Identify which cell holds the provided text, then report its [x, y] central coordinate. 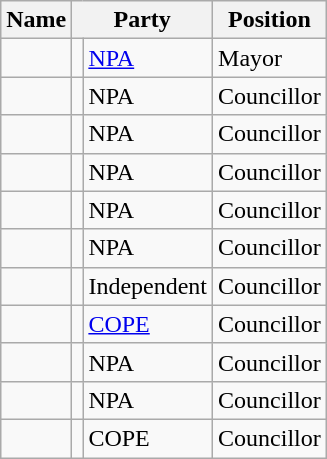
Independent [148, 286]
Position [270, 20]
Mayor [270, 58]
Name [36, 20]
Party [142, 20]
